Pinpoint the cell where the given text exists, returning its (x, y) midpoint coordinate. 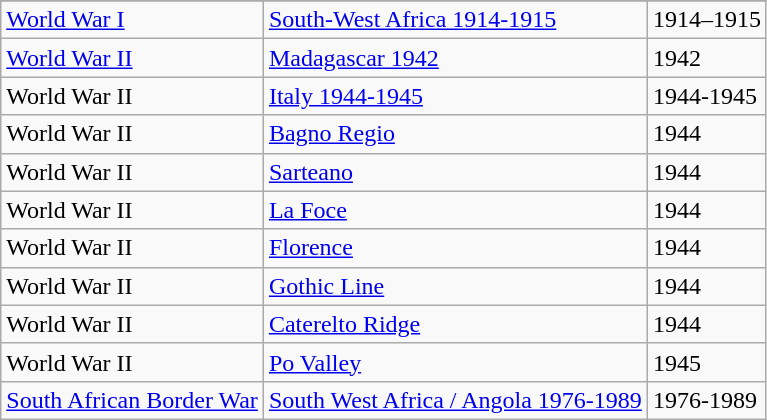
World War I (132, 20)
1945 (706, 362)
1976-1989 (706, 400)
Gothic Line (455, 286)
1914–1915 (706, 20)
1944-1945 (706, 96)
Sarteano (455, 172)
South African Border War (132, 400)
Bagno Regio (455, 134)
South West Africa / Angola 1976-1989 (455, 400)
Po Valley (455, 362)
1942 (706, 58)
Madagascar 1942 (455, 58)
Italy 1944-1945 (455, 96)
South-West Africa 1914-1915 (455, 20)
Florence (455, 248)
Caterelto Ridge (455, 324)
La Foce (455, 210)
